Capture the cell that displays the provided text and extract its [X, Y] central coordinate. 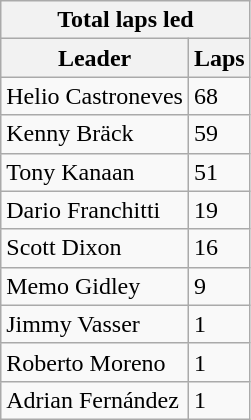
16 [219, 248]
9 [219, 286]
Scott Dixon [95, 248]
Leader [95, 58]
51 [219, 172]
Dario Franchitti [95, 210]
Helio Castroneves [95, 96]
19 [219, 210]
68 [219, 96]
59 [219, 134]
Kenny Bräck [95, 134]
Adrian Fernández [95, 400]
Total laps led [126, 20]
Jimmy Vasser [95, 324]
Laps [219, 58]
Memo Gidley [95, 286]
Tony Kanaan [95, 172]
Roberto Moreno [95, 362]
